Pinpoint the cell where the given text exists, returning its [X, Y] midpoint coordinate. 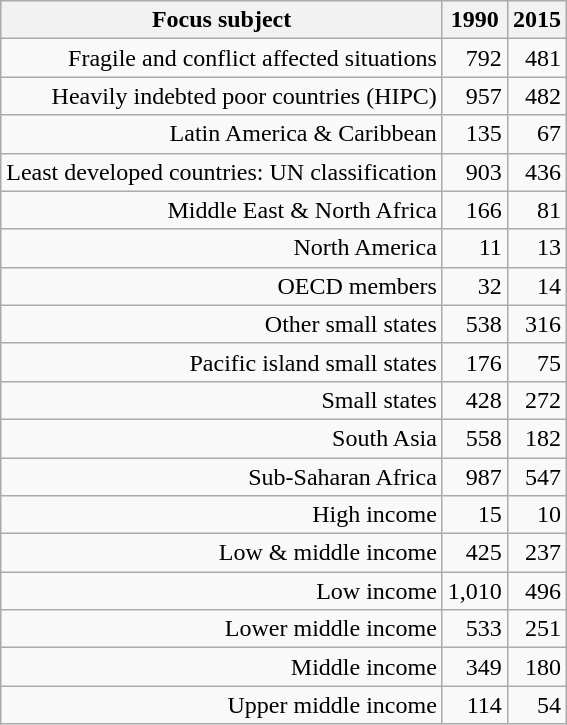
957 [474, 96]
180 [536, 667]
237 [536, 553]
547 [536, 477]
176 [474, 362]
OECD members [222, 286]
496 [536, 591]
South Asia [222, 438]
67 [536, 134]
135 [474, 134]
436 [536, 172]
Other small states [222, 324]
114 [474, 705]
32 [474, 286]
Latin America & Caribbean [222, 134]
Sub-Saharan Africa [222, 477]
1990 [474, 20]
81 [536, 210]
182 [536, 438]
Middle East & North Africa [222, 210]
75 [536, 362]
428 [474, 400]
Low & middle income [222, 553]
North America [222, 248]
538 [474, 324]
903 [474, 172]
13 [536, 248]
Pacific island small states [222, 362]
Least developed countries: UN classification [222, 172]
558 [474, 438]
Heavily indebted poor countries (HIPC) [222, 96]
482 [536, 96]
349 [474, 667]
14 [536, 286]
425 [474, 553]
166 [474, 210]
2015 [536, 20]
10 [536, 515]
Focus subject [222, 20]
Small states [222, 400]
533 [474, 629]
987 [474, 477]
11 [474, 248]
272 [536, 400]
Lower middle income [222, 629]
Middle income [222, 667]
792 [474, 58]
Low income [222, 591]
251 [536, 629]
15 [474, 515]
481 [536, 58]
1,010 [474, 591]
54 [536, 705]
316 [536, 324]
Upper middle income [222, 705]
High income [222, 515]
Fragile and conflict affected situations [222, 58]
